Return [x, y] of the center of cell containing provided text 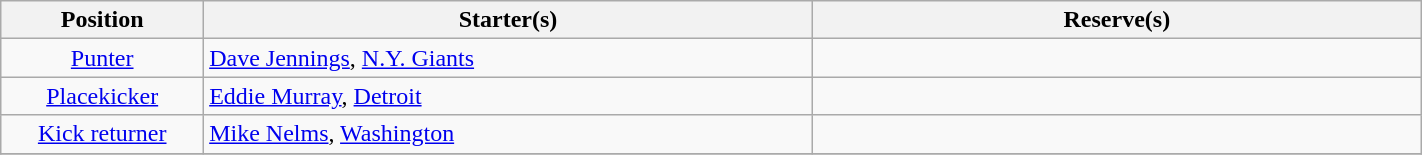
Punter [102, 58]
Position [102, 20]
Reserve(s) [1116, 20]
Kick returner [102, 134]
Eddie Murray, Detroit [508, 96]
Dave Jennings, N.Y. Giants [508, 58]
Starter(s) [508, 20]
Mike Nelms, Washington [508, 134]
Placekicker [102, 96]
